Return (X, Y) of the center of cell containing provided text 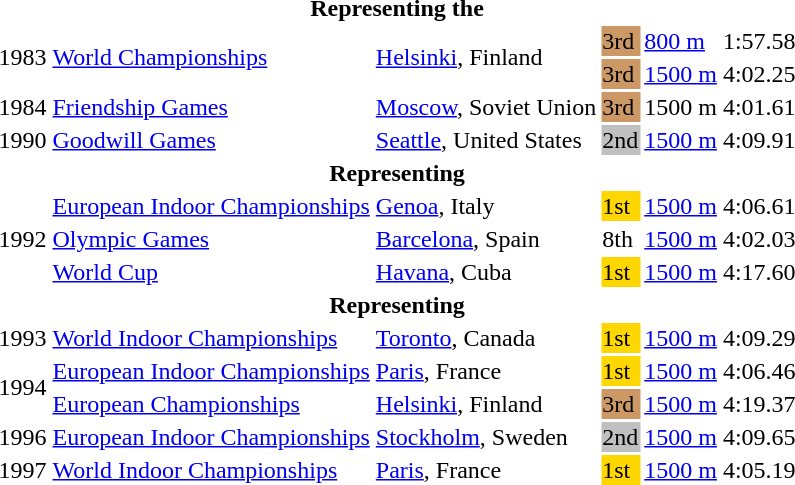
8th (620, 239)
Toronto, Canada (486, 338)
800 m (681, 41)
Olympic Games (211, 239)
Seattle, United States (486, 140)
Friendship Games (211, 107)
Stockholm, Sweden (486, 437)
World Championships (211, 58)
Barcelona, Spain (486, 239)
World Cup (211, 272)
Genoa, Italy (486, 206)
Moscow, Soviet Union (486, 107)
European Championships (211, 404)
Goodwill Games (211, 140)
Havana, Cuba (486, 272)
